Provide the (X, Y) coordinate of the cell's center where the given text is located.  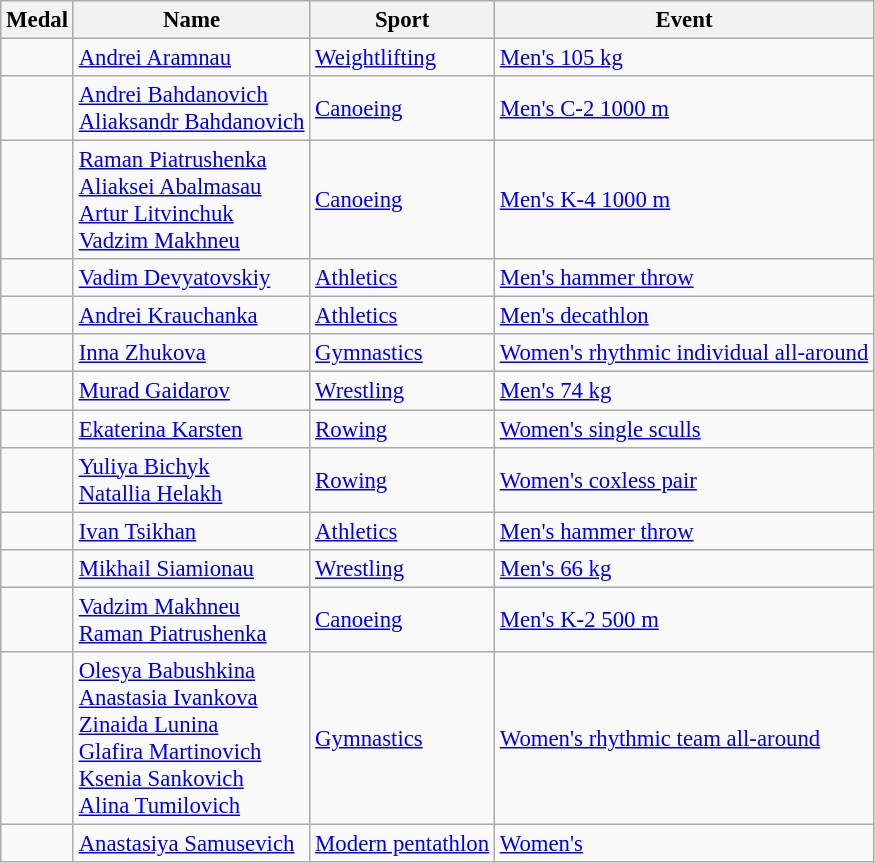
Event (684, 20)
Andrei Krauchanka (191, 316)
Men's C-2 1000 m (684, 108)
Mikhail Siamionau (191, 568)
Men's K-4 1000 m (684, 200)
Olesya Babushkina Anastasia Ivankova Zinaida Lunina Glafira Martinovich Ksenia Sankovich Alina Tumilovich (191, 738)
Andrei Aramnau (191, 58)
Women's rhythmic individual all-around (684, 353)
Men's 66 kg (684, 568)
Name (191, 20)
Vadim Devyatovskiy (191, 278)
Women's (684, 843)
Women's single sculls (684, 429)
Ekaterina Karsten (191, 429)
Men's decathlon (684, 316)
Women's rhythmic team all-around (684, 738)
Yuliya BichykNatallia Helakh (191, 480)
Medal (38, 20)
Inna Zhukova (191, 353)
Anastasiya Samusevich (191, 843)
Ivan Tsikhan (191, 531)
Modern pentathlon (402, 843)
Murad Gaidarov (191, 391)
Men's 74 kg (684, 391)
Men's 105 kg (684, 58)
Weightlifting (402, 58)
Raman PiatrushenkaAliaksei AbalmasauArtur LitvinchukVadzim Makhneu (191, 200)
Andrei BahdanovichAliaksandr Bahdanovich (191, 108)
Women's coxless pair (684, 480)
Men's K-2 500 m (684, 620)
Vadzim Makhneu Raman Piatrushenka (191, 620)
Sport (402, 20)
